Return [X, Y] of the center of cell containing provided text 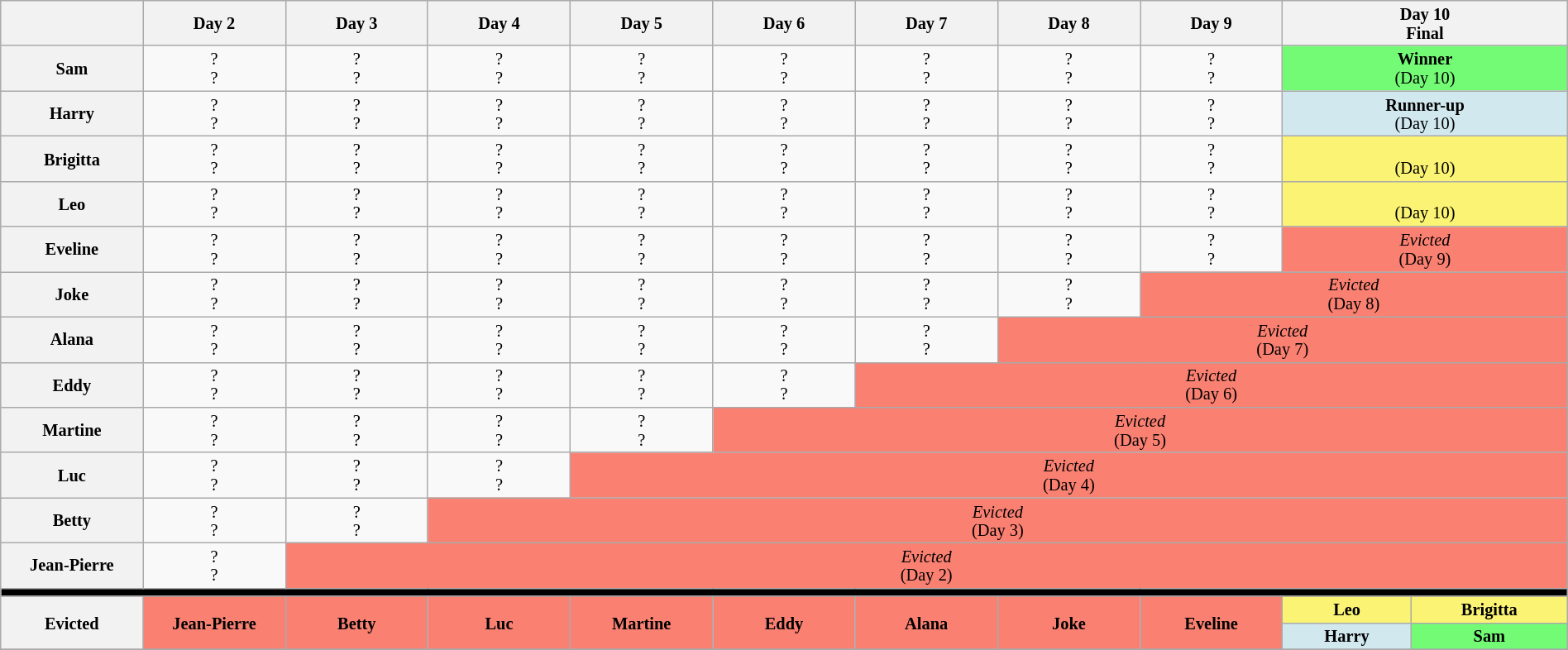
Evicted(Day 2) [926, 566]
Day 5 [642, 23]
Runner-up(Day 10) [1426, 114]
Evicted(Day 9) [1426, 250]
Evicted(Day 3) [997, 521]
Day 6 [784, 23]
Evicted [72, 623]
Evicted(Day 7) [1282, 339]
Day 8 [1068, 23]
Evicted(Day 6) [1211, 385]
Day 4 [499, 23]
Day 7 [926, 23]
Day 10Final [1426, 23]
Day 3 [356, 23]
Evicted(Day 4) [1069, 475]
Winner(Day 10) [1426, 68]
Evicted(Day 5) [1140, 430]
Day 2 [214, 23]
Day 9 [1211, 23]
Evicted(Day 8) [1353, 294]
